Output the (X, Y) coordinate of the center of the cell containing the given text.  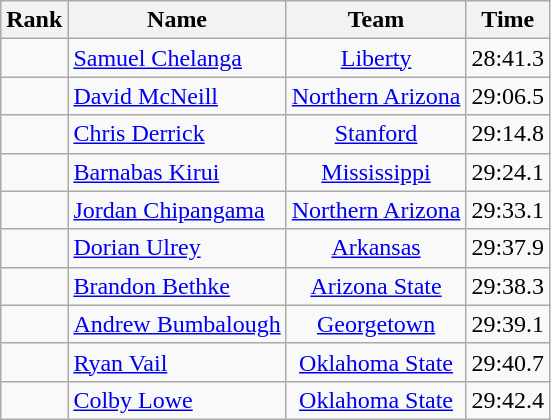
Time (508, 20)
29:14.8 (508, 134)
Brandon Bethke (177, 286)
Dorian Ulrey (177, 248)
Arizona State (376, 286)
29:38.3 (508, 286)
Jordan Chipangama (177, 210)
29:42.4 (508, 400)
29:06.5 (508, 96)
Barnabas Kirui (177, 172)
Stanford (376, 134)
28:41.3 (508, 58)
Rank (34, 20)
Arkansas (376, 248)
Liberty (376, 58)
29:37.9 (508, 248)
Team (376, 20)
Name (177, 20)
Colby Lowe (177, 400)
29:24.1 (508, 172)
29:39.1 (508, 324)
29:40.7 (508, 362)
Chris Derrick (177, 134)
29:33.1 (508, 210)
Georgetown (376, 324)
Andrew Bumbalough (177, 324)
David McNeill (177, 96)
Mississippi (376, 172)
Samuel Chelanga (177, 58)
Ryan Vail (177, 362)
